Scan for the cell matching the given text and deliver its [x, y] coordinate at center. 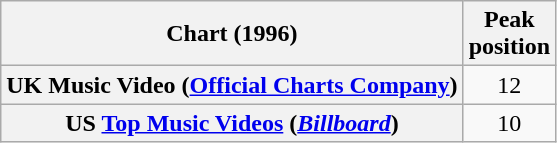
10 [509, 123]
12 [509, 85]
Peakposition [509, 34]
US Top Music Videos (Billboard) [232, 123]
UK Music Video (Official Charts Company) [232, 85]
Chart (1996) [232, 34]
